Pinpoint the cell where the given text exists, returning its [X, Y] midpoint coordinate. 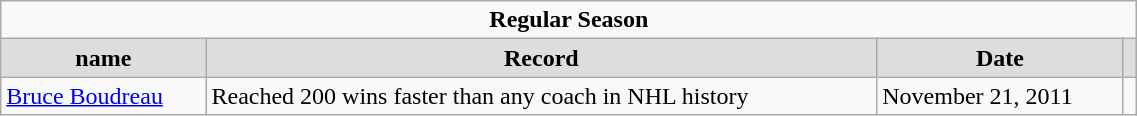
November 21, 2011 [1000, 96]
Bruce Boudreau [104, 96]
Reached 200 wins faster than any coach in NHL history [542, 96]
Record [542, 58]
Date [1000, 58]
Regular Season [569, 20]
name [104, 58]
